From the cell containing the given text, extract its center point as [X, Y] coordinate. 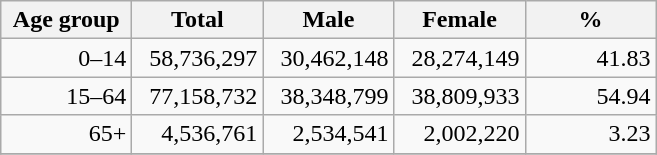
65+ [66, 134]
4,536,761 [198, 134]
2,002,220 [460, 134]
Female [460, 20]
Total [198, 20]
28,274,149 [460, 58]
Age group [66, 20]
38,348,799 [328, 96]
41.83 [590, 58]
77,158,732 [198, 96]
2,534,541 [328, 134]
15–64 [66, 96]
0–14 [66, 58]
38,809,933 [460, 96]
30,462,148 [328, 58]
58,736,297 [198, 58]
54.94 [590, 96]
3.23 [590, 134]
Male [328, 20]
% [590, 20]
